Locate the cell with the specified text and output its (x, y) center coordinate. 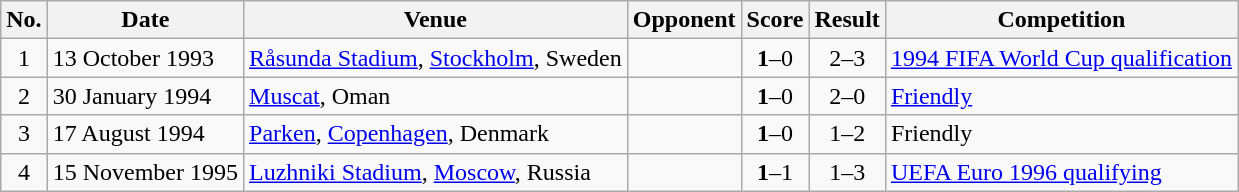
15 November 1995 (145, 172)
Score (775, 20)
1994 FIFA World Cup qualification (1061, 58)
Råsunda Stadium, Stockholm, Sweden (436, 58)
30 January 1994 (145, 96)
13 October 1993 (145, 58)
1–3 (847, 172)
1–2 (847, 134)
1 (24, 58)
UEFA Euro 1996 qualifying (1061, 172)
4 (24, 172)
Competition (1061, 20)
Venue (436, 20)
Opponent (684, 20)
1–1 (775, 172)
Luzhniki Stadium, Moscow, Russia (436, 172)
2–3 (847, 58)
No. (24, 20)
17 August 1994 (145, 134)
Parken, Copenhagen, Denmark (436, 134)
2 (24, 96)
2–0 (847, 96)
Muscat, Oman (436, 96)
3 (24, 134)
Date (145, 20)
Result (847, 20)
